Determine the [x, y] coordinate at the center of the cell enclosing the given text.  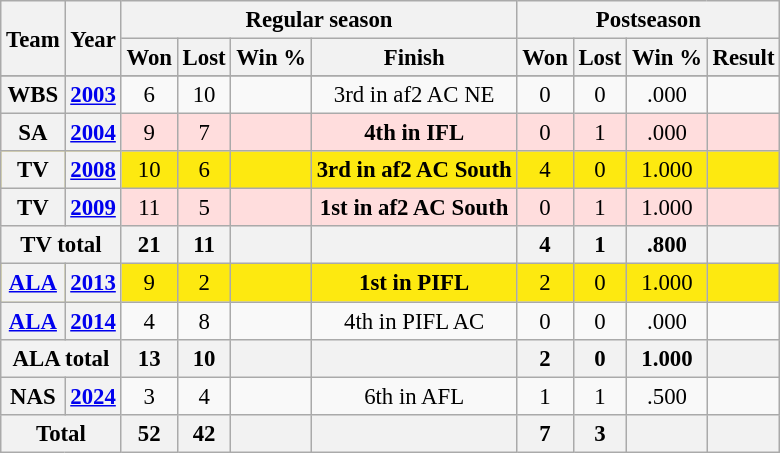
Finish [414, 58]
Regular season [319, 20]
.500 [667, 396]
SA [33, 133]
ALA total [61, 358]
Postseason [648, 20]
3rd in af2 AC NE [414, 95]
TV total [61, 245]
Total [61, 433]
2008 [93, 170]
6th in AFL [414, 396]
13 [149, 358]
2009 [93, 208]
WBS [33, 95]
1st in PIFL [414, 283]
21 [149, 245]
4th in PIFL AC [414, 321]
8 [204, 321]
Result [744, 58]
2003 [93, 95]
Year [93, 38]
3rd in af2 AC South [414, 170]
42 [204, 433]
1st in af2 AC South [414, 208]
.800 [667, 245]
2004 [93, 133]
4th in IFL [414, 133]
2014 [93, 321]
5 [204, 208]
Team [33, 38]
52 [149, 433]
2013 [93, 283]
2024 [93, 396]
NAS [33, 396]
